Detect which cell encompasses the target text, then output its [X, Y] center coordinate. 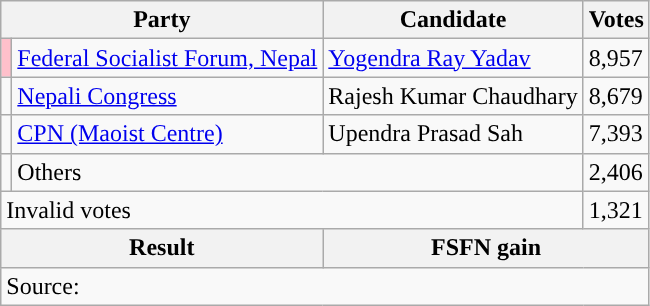
Candidate [453, 20]
Invalid votes [292, 210]
Rajesh Kumar Chaudhary [453, 96]
Party [162, 20]
Others [298, 172]
Votes [616, 20]
8,679 [616, 96]
Nepali Congress [168, 96]
8,957 [616, 58]
CPN (Maoist Centre) [168, 134]
7,393 [616, 134]
Yogendra Ray Yadav [453, 58]
Result [162, 248]
Source: [326, 286]
FSFN gain [486, 248]
Federal Socialist Forum, Nepal [168, 58]
1,321 [616, 210]
Upendra Prasad Sah [453, 134]
2,406 [616, 172]
